Find where the given text appears and provide that cell's center as [X, Y] coordinate. 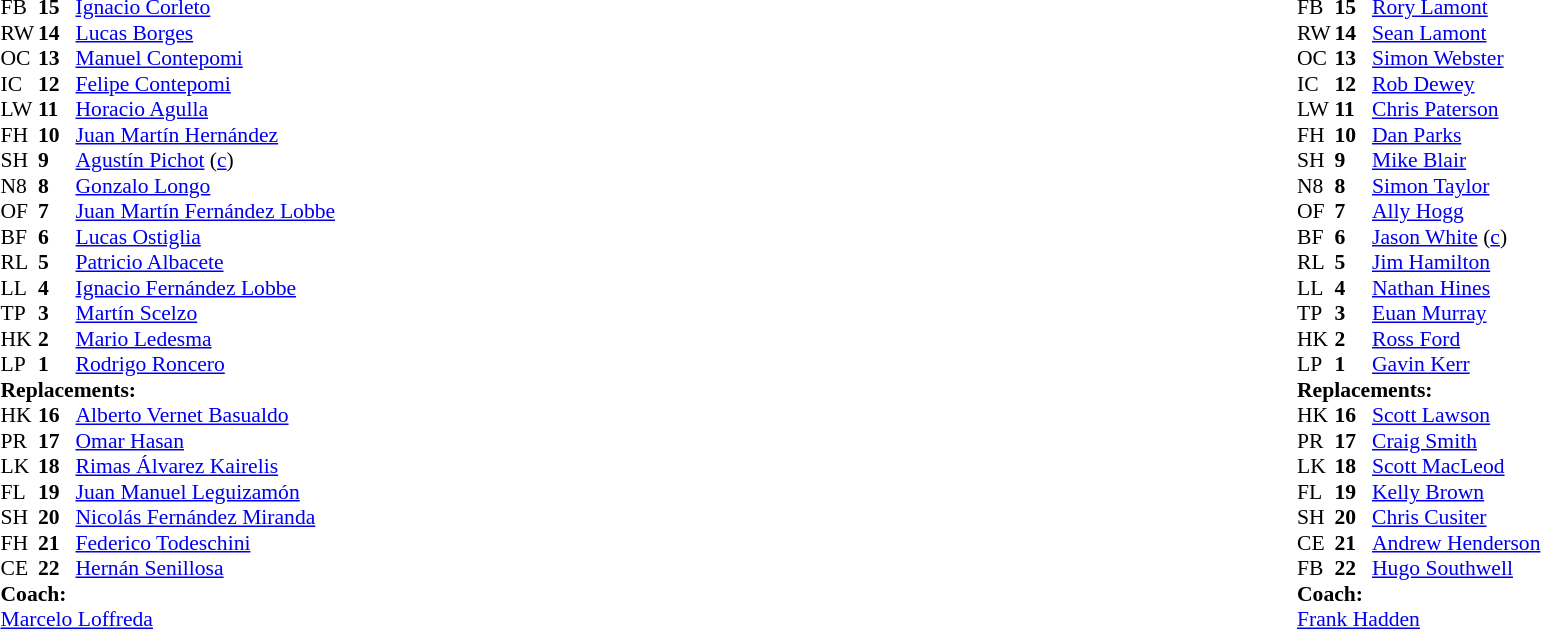
Kelly Brown [1456, 492]
Gonzalo Longo [206, 186]
Scott Lawson [1456, 415]
Jason White (c) [1456, 237]
FB [1316, 569]
Manuel Contepomi [206, 59]
Hugo Southwell [1456, 569]
Nicolás Fernández Miranda [206, 517]
Patricio Albacete [206, 263]
Simon Taylor [1456, 186]
Alberto Vernet Basualdo [206, 415]
Jim Hamilton [1456, 263]
Agustín Pichot (c) [206, 161]
Sean Lamont [1456, 33]
Andrew Henderson [1456, 543]
Craig Smith [1456, 441]
Chris Paterson [1456, 109]
Euan Murray [1456, 313]
Ally Hogg [1456, 211]
Juan Martín Hernández [206, 135]
Dan Parks [1456, 135]
Felipe Contepomi [206, 84]
Nathan Hines [1456, 288]
Lucas Borges [206, 33]
Rimas Álvarez Kairelis [206, 467]
Rodrigo Roncero [206, 365]
Scott MacLeod [1456, 467]
Federico Todeschini [206, 543]
Hernán Senillosa [206, 569]
Ignacio Fernández Lobbe [206, 288]
Lucas Ostiglia [206, 237]
Ross Ford [1456, 339]
Juan Manuel Leguizamón [206, 492]
Horacio Agulla [206, 109]
Rob Dewey [1456, 84]
Chris Cusiter [1456, 517]
Simon Webster [1456, 59]
Gavin Kerr [1456, 365]
Omar Hasan [206, 441]
Juan Martín Fernández Lobbe [206, 211]
Martín Scelzo [206, 313]
Mike Blair [1456, 161]
Mario Ledesma [206, 339]
